Search for the cell housing the specified text and yield its [X, Y] center coordinate. 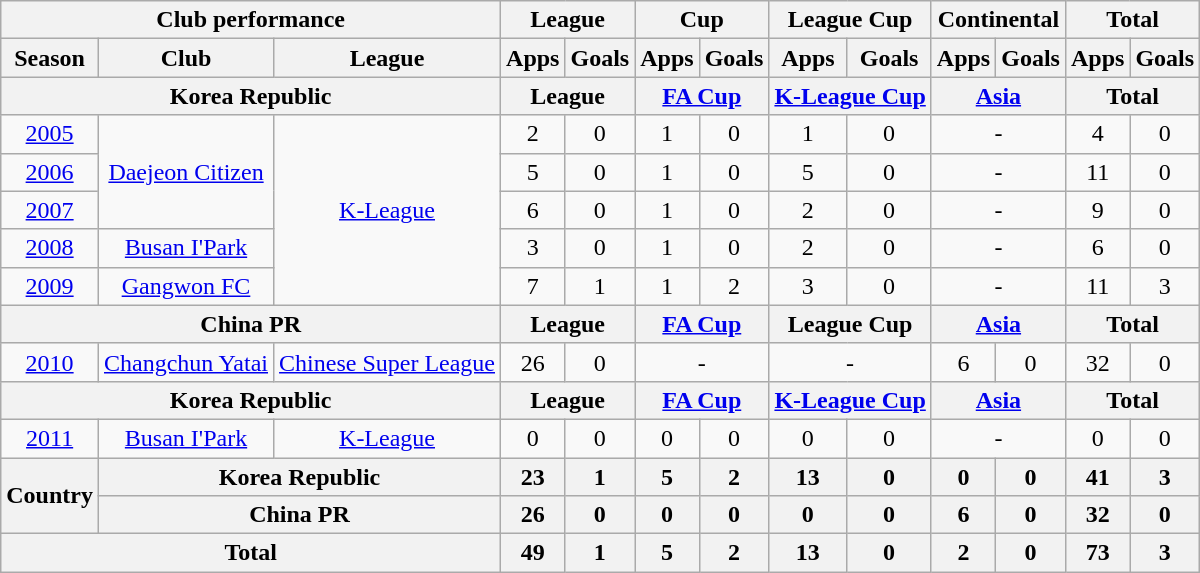
41 [1097, 477]
2010 [50, 362]
73 [1097, 553]
Continental [998, 20]
Club performance [251, 20]
23 [533, 477]
Country [50, 496]
2009 [50, 286]
Gangwon FC [186, 286]
7 [533, 286]
4 [1097, 134]
Season [50, 58]
2006 [50, 172]
2011 [50, 438]
49 [533, 553]
2007 [50, 210]
2008 [50, 248]
Chinese Super League [388, 362]
Changchun Yatai [186, 362]
Daejeon Citizen [186, 172]
Club [186, 58]
Cup [702, 20]
9 [1097, 210]
2005 [50, 134]
